Pinpoint the cell where the given text exists, returning its (x, y) midpoint coordinate. 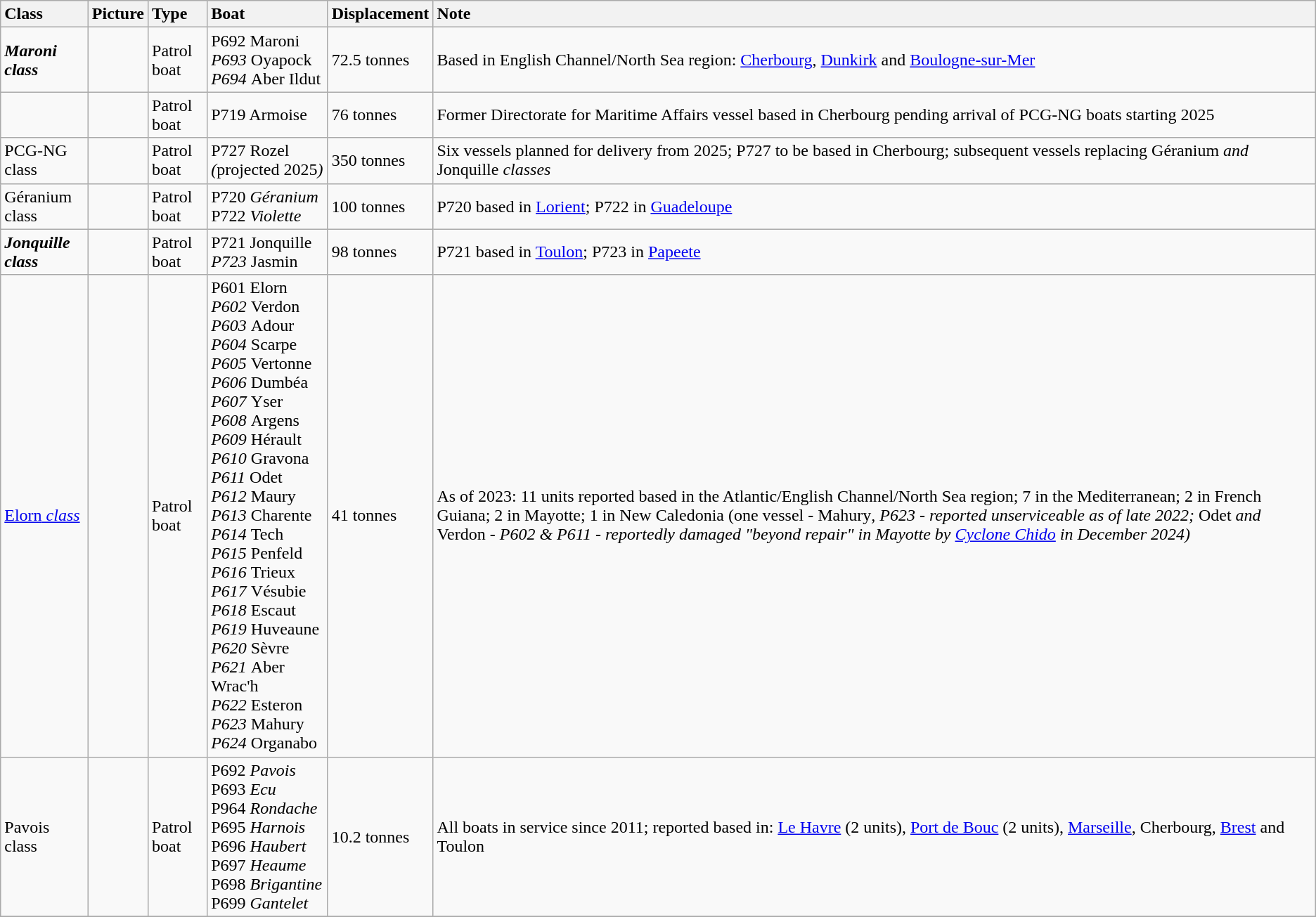
All boats in service since 2011; reported based in: Le Havre (2 units), Port de Bouc (2 units), Marseille, Cherbourg, Brest and Toulon (875, 836)
Pavois class (45, 836)
Géranium class (45, 207)
P720 GéraniumP722 Violette (268, 207)
P727 Rozel (projected 2025) (268, 160)
Six vessels planned for delivery from 2025; P727 to be based in Cherbourg; subsequent vessels replacing Géranium and Jonquille classes (875, 160)
350 tonnes (380, 160)
98 tonnes (380, 252)
Boat (268, 14)
P692 Maroni P693 Oyapock P694 Aber Ildut (268, 60)
72.5 tonnes (380, 60)
41 tonnes (380, 516)
Displacement (380, 14)
100 tonnes (380, 207)
P692 PavoisP693 EcuP964 RondacheP695 HarnoisP696 HaubertP697 HeaumeP698 BrigantineP699 Gantelet (268, 836)
Former Directorate for Maritime Affairs vessel based in Cherbourg pending arrival of PCG-NG boats starting 2025 (875, 115)
Picture (118, 14)
Elorn class (45, 516)
Class (45, 14)
76 tonnes (380, 115)
P719 Armoise (268, 115)
P721 JonquilleP723 Jasmin (268, 252)
PCG-NG class (45, 160)
Based in English Channel/North Sea region: Cherbourg, Dunkirk and Boulogne-sur-Mer (875, 60)
Note (875, 14)
P721 based in Toulon; P723 in Papeete (875, 252)
10.2 tonnes (380, 836)
Jonquille class (45, 252)
P720 based in Lorient; P722 in Guadeloupe (875, 207)
Type (178, 14)
Maroni class (45, 60)
